Extract the [x, y] coordinate from the center of the cell holding the provided text.  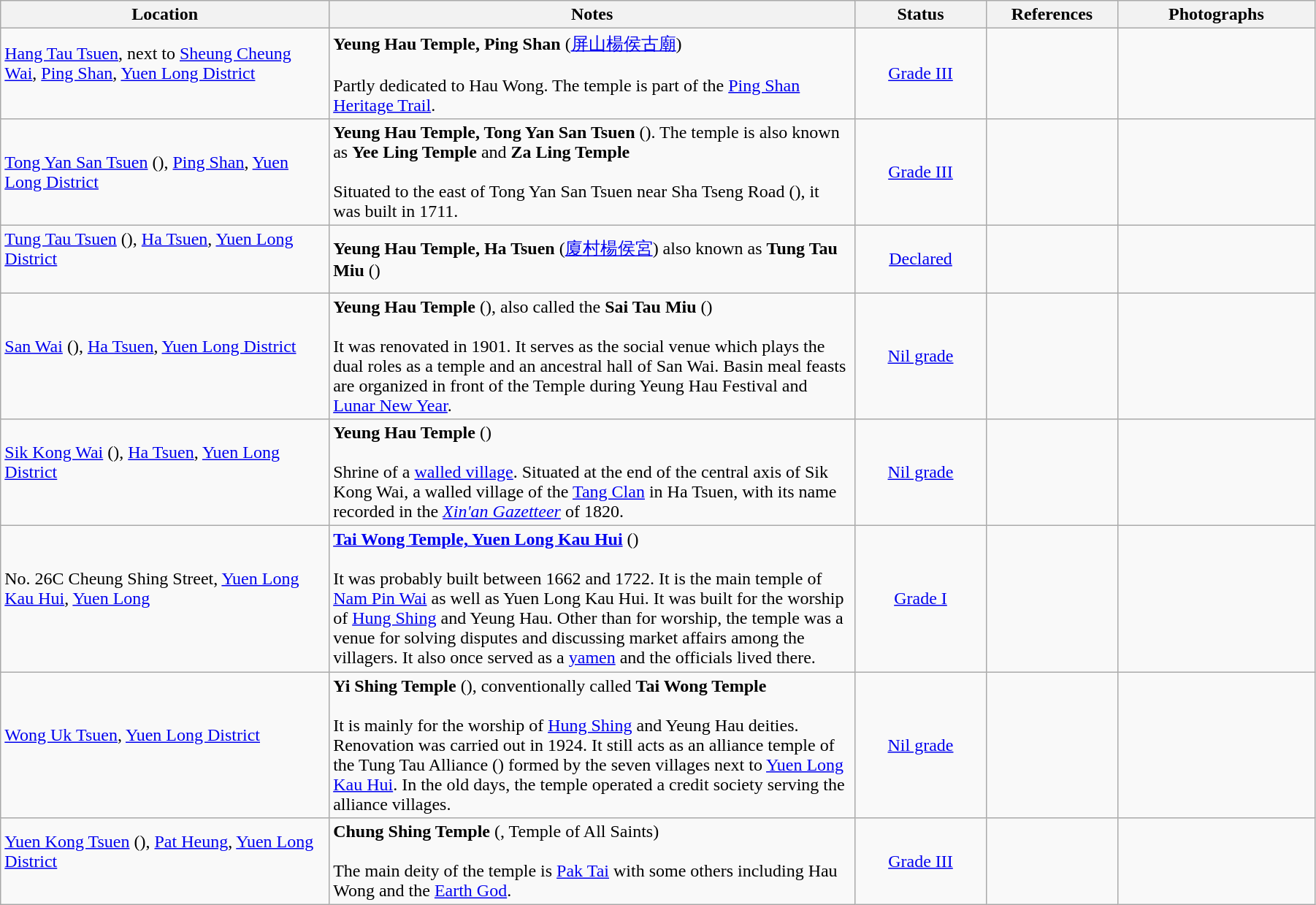
Yeung Hau Temple, Ha Tsuen (廈村楊侯宮) also known as Tung Tau Miu () [592, 259]
Chung Shing Temple (, Temple of All Saints)The main deity of the temple is Pak Tai with some others including Hau Wong and the Earth God. [592, 862]
San Wai (), Ha Tsuen, Yuen Long District [165, 355]
Grade I [921, 599]
References [1052, 15]
Photographs [1216, 15]
Sik Kong Wai (), Ha Tsuen, Yuen Long District [165, 473]
Notes [592, 15]
Yeung Hau Temple, Ping Shan (屏山楊侯古廟)Partly dedicated to Hau Wong. The temple is part of the Ping Shan Heritage Trail. [592, 74]
Status [921, 15]
Yuen Kong Tsuen (), Pat Heung, Yuen Long District [165, 862]
Tung Tau Tsuen (), Ha Tsuen, Yuen Long District [165, 259]
Declared [921, 259]
No. 26C Cheung Shing Street, Yuen Long Kau Hui, Yuen Long [165, 599]
Wong Uk Tsuen, Yuen Long District [165, 745]
Hang Tau Tsuen, next to Sheung Cheung Wai, Ping Shan, Yuen Long District [165, 74]
Location [165, 15]
Tong Yan San Tsuen (), Ping Shan, Yuen Long District [165, 172]
